Identify which cell holds the provided text, then report its (X, Y) central coordinate. 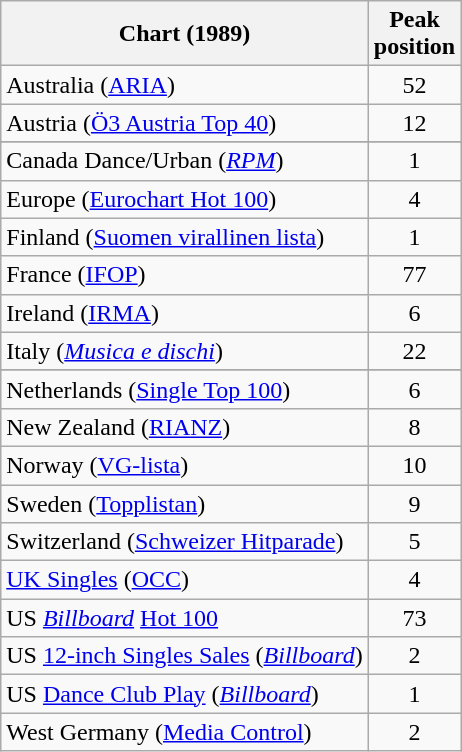
Netherlands (Single Top 100) (185, 389)
12 (414, 123)
US Billboard Hot 100 (185, 618)
9 (414, 503)
Finland (Suomen virallinen lista) (185, 237)
Europe (Eurochart Hot 100) (185, 199)
52 (414, 85)
New Zealand (RIANZ) (185, 427)
Australia (ARIA) (185, 85)
UK Singles (OCC) (185, 580)
Canada Dance/Urban (RPM) (185, 161)
France (IFOP) (185, 275)
Norway (VG-lista) (185, 465)
Austria (Ö3 Austria Top 40) (185, 123)
Switzerland (Schweizer Hitparade) (185, 542)
8 (414, 427)
10 (414, 465)
Chart (1989) (185, 34)
Italy (Musica e dischi) (185, 351)
Ireland (IRMA) (185, 313)
73 (414, 618)
Peakposition (414, 34)
US 12-inch Singles Sales (Billboard) (185, 656)
22 (414, 351)
US Dance Club Play (Billboard) (185, 694)
West Germany (Media Control) (185, 732)
5 (414, 542)
Sweden (Topplistan) (185, 503)
77 (414, 275)
